Pinpoint the cell where the given text exists, returning its [X, Y] midpoint coordinate. 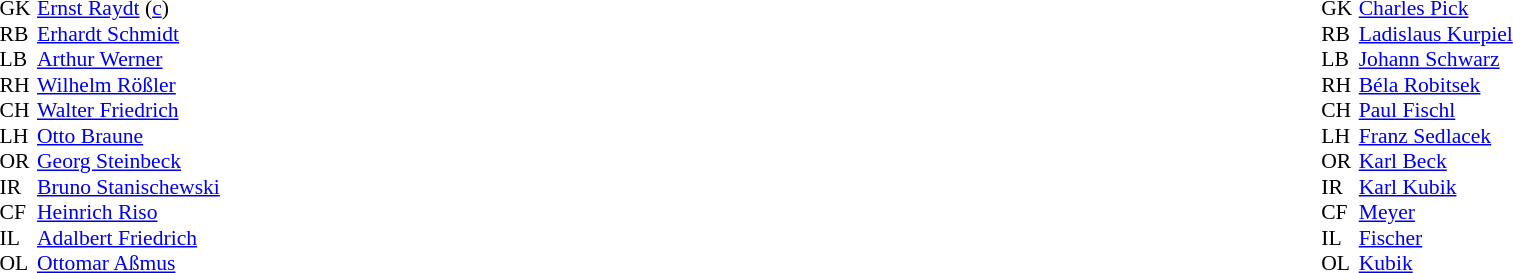
Arthur Werner [128, 59]
Wilhelm Rößler [128, 85]
Bruno Stanischewski [128, 187]
Otto Braune [128, 136]
Béla Robitsek [1436, 85]
Ladislaus Kurpiel [1436, 34]
Heinrich Riso [128, 213]
Meyer [1436, 213]
Karl Kubik [1436, 187]
Karl Beck [1436, 161]
Johann Schwarz [1436, 59]
Fischer [1436, 238]
Walter Friedrich [128, 111]
Paul Fischl [1436, 111]
Georg Steinbeck [128, 161]
Franz Sedlacek [1436, 136]
Erhardt Schmidt [128, 34]
Adalbert Friedrich [128, 238]
